Scan for the cell matching the given text and deliver its [x, y] coordinate at center. 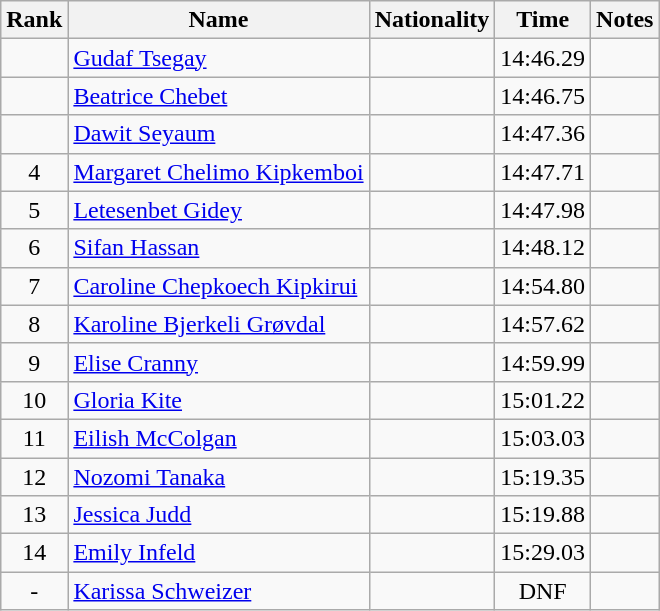
12 [34, 477]
15:19.35 [543, 477]
14:48.12 [543, 248]
Time [543, 20]
14:47.36 [543, 134]
DNF [543, 591]
Karoline Bjerkeli Grøvdal [218, 324]
14:54.80 [543, 286]
10 [34, 400]
8 [34, 324]
Eilish McColgan [218, 438]
Jessica Judd [218, 515]
Gudaf Tsegay [218, 58]
Margaret Chelimo Kipkemboi [218, 172]
14:46.29 [543, 58]
Caroline Chepkoech Kipkirui [218, 286]
Sifan Hassan [218, 248]
Dawit Seyaum [218, 134]
Letesenbet Gidey [218, 210]
11 [34, 438]
15:01.22 [543, 400]
Elise Cranny [218, 362]
14:47.98 [543, 210]
14:57.62 [543, 324]
15:19.88 [543, 515]
Name [218, 20]
Karissa Schweizer [218, 591]
5 [34, 210]
14:59.99 [543, 362]
- [34, 591]
15:03.03 [543, 438]
Emily Infeld [218, 553]
9 [34, 362]
Notes [625, 20]
14:47.71 [543, 172]
Rank [34, 20]
Gloria Kite [218, 400]
4 [34, 172]
Nationality [432, 20]
15:29.03 [543, 553]
6 [34, 248]
13 [34, 515]
7 [34, 286]
Nozomi Tanaka [218, 477]
14:46.75 [543, 96]
14 [34, 553]
Beatrice Chebet [218, 96]
